Pinpoint the cell where the given text exists, returning its [X, Y] midpoint coordinate. 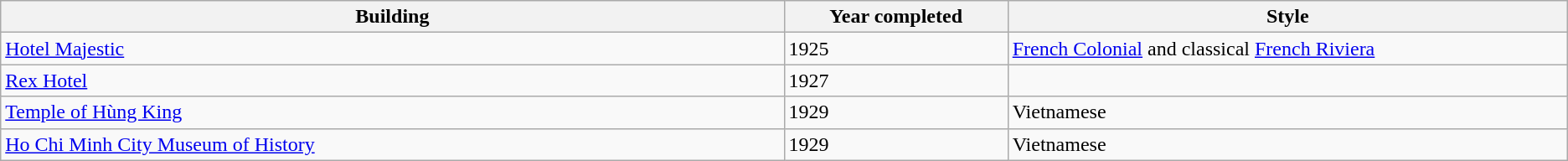
1927 [896, 80]
Rex Hotel [392, 80]
French Colonial and classical French Riviera [1287, 49]
Year completed [896, 17]
Ho Chi Minh City Museum of History [392, 144]
1925 [896, 49]
Building [392, 17]
Style [1287, 17]
Hotel Majestic [392, 49]
Temple of Hùng King [392, 112]
